Return the (x, y) coordinate for the center point of the cell that contains the specified text.  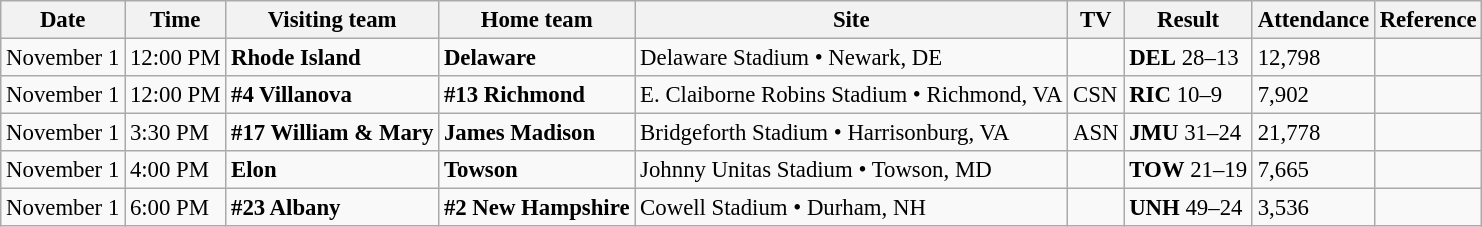
#17 William & Mary (332, 133)
JMU 31–24 (1188, 133)
Date (63, 20)
3,536 (1313, 208)
Site (852, 20)
DEL 28–13 (1188, 58)
4:00 PM (176, 170)
TV (1096, 20)
6:00 PM (176, 208)
UNH 49–24 (1188, 208)
#2 New Hampshire (537, 208)
Time (176, 20)
Delaware (537, 58)
Result (1188, 20)
RIC 10–9 (1188, 95)
ASN (1096, 133)
21,778 (1313, 133)
Rhode Island (332, 58)
Towson (537, 170)
#23 Albany (332, 208)
CSN (1096, 95)
#13 Richmond (537, 95)
TOW 21–19 (1188, 170)
Home team (537, 20)
7,665 (1313, 170)
Visiting team (332, 20)
7,902 (1313, 95)
Attendance (1313, 20)
Johnny Unitas Stadium • Towson, MD (852, 170)
Delaware Stadium • Newark, DE (852, 58)
Reference (1428, 20)
E. Claiborne Robins Stadium • Richmond, VA (852, 95)
Cowell Stadium • Durham, NH (852, 208)
#4 Villanova (332, 95)
James Madison (537, 133)
Bridgeforth Stadium • Harrisonburg, VA (852, 133)
3:30 PM (176, 133)
12,798 (1313, 58)
Elon (332, 170)
